Provide the [X, Y] coordinate of the cell's center where the given text is located.  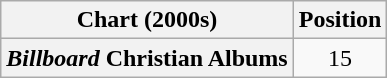
Chart (2000s) [147, 20]
Position [340, 20]
Billboard Christian Albums [147, 58]
15 [340, 58]
